Determine the (X, Y) coordinate at the center of the cell enclosing the given text.  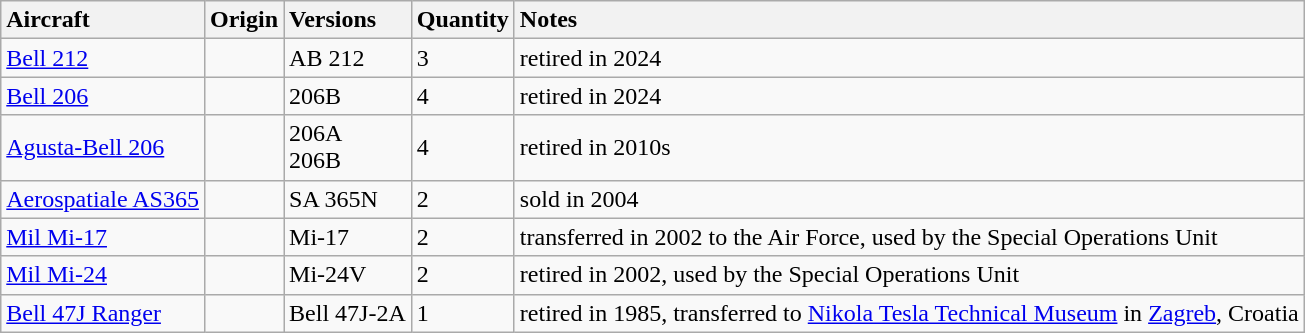
Quantity (462, 20)
Versions (348, 20)
1 (462, 313)
Origin (244, 20)
Bell 206 (103, 96)
Mil Mi-24 (103, 275)
Bell 212 (103, 58)
206A206B (348, 148)
retired in 2002, used by the Special Operations Unit (909, 275)
Notes (909, 20)
SA 365N (348, 199)
206B (348, 96)
AB 212 (348, 58)
Aerospatiale AS365 (103, 199)
3 (462, 58)
retired in 2010s (909, 148)
transferred in 2002 to the Air Force, used by the Special Operations Unit (909, 237)
Bell 47J-2A (348, 313)
Mi-24V (348, 275)
sold in 2004 (909, 199)
Mi-17 (348, 237)
Mil Mi-17 (103, 237)
Bell 47J Ranger (103, 313)
retired in 1985, transferred to Nikola Tesla Technical Museum in Zagreb, Croatia (909, 313)
Agusta-Bell 206 (103, 148)
Aircraft (103, 20)
